Identify which cell holds the provided text, then report its [X, Y] central coordinate. 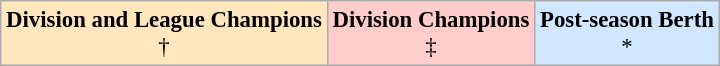
Division and League Champions† [164, 34]
Division Champions‡ [430, 34]
Post-season Berth* [628, 34]
